Pinpoint the cell where the given text exists, returning its (x, y) midpoint coordinate. 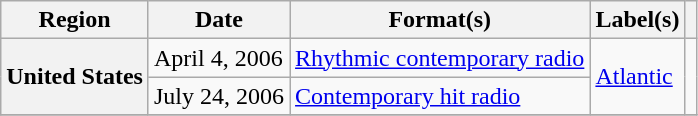
Region (75, 20)
April 4, 2006 (218, 58)
July 24, 2006 (218, 96)
United States (75, 77)
Atlantic (638, 77)
Rhythmic contemporary radio (440, 58)
Date (218, 20)
Label(s) (638, 20)
Contemporary hit radio (440, 96)
Format(s) (440, 20)
